Detect which cell encompasses the target text, then output its [X, Y] center coordinate. 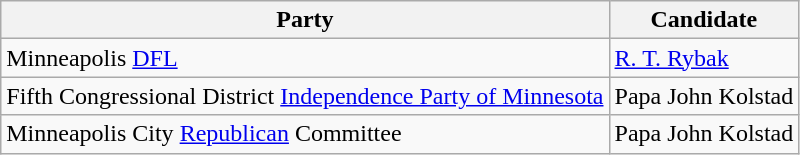
R. T. Rybak [704, 58]
Candidate [704, 20]
Party [305, 20]
Minneapolis DFL [305, 58]
Minneapolis City Republican Committee [305, 134]
Fifth Congressional District Independence Party of Minnesota [305, 96]
